Locate the cell with the specified text and output its (x, y) center coordinate. 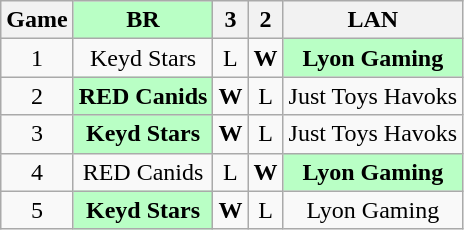
1 (37, 58)
5 (37, 210)
BR (143, 20)
Game (37, 20)
4 (37, 172)
LAN (373, 20)
